Provide the [x, y] coordinate of the cell's center where the given text is located.  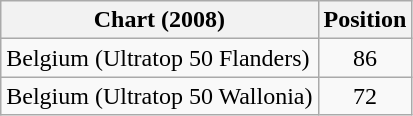
Chart (2008) [160, 20]
Position [365, 20]
72 [365, 96]
Belgium (Ultratop 50 Flanders) [160, 58]
86 [365, 58]
Belgium (Ultratop 50 Wallonia) [160, 96]
